Detect which cell encompasses the target text, then output its (x, y) center coordinate. 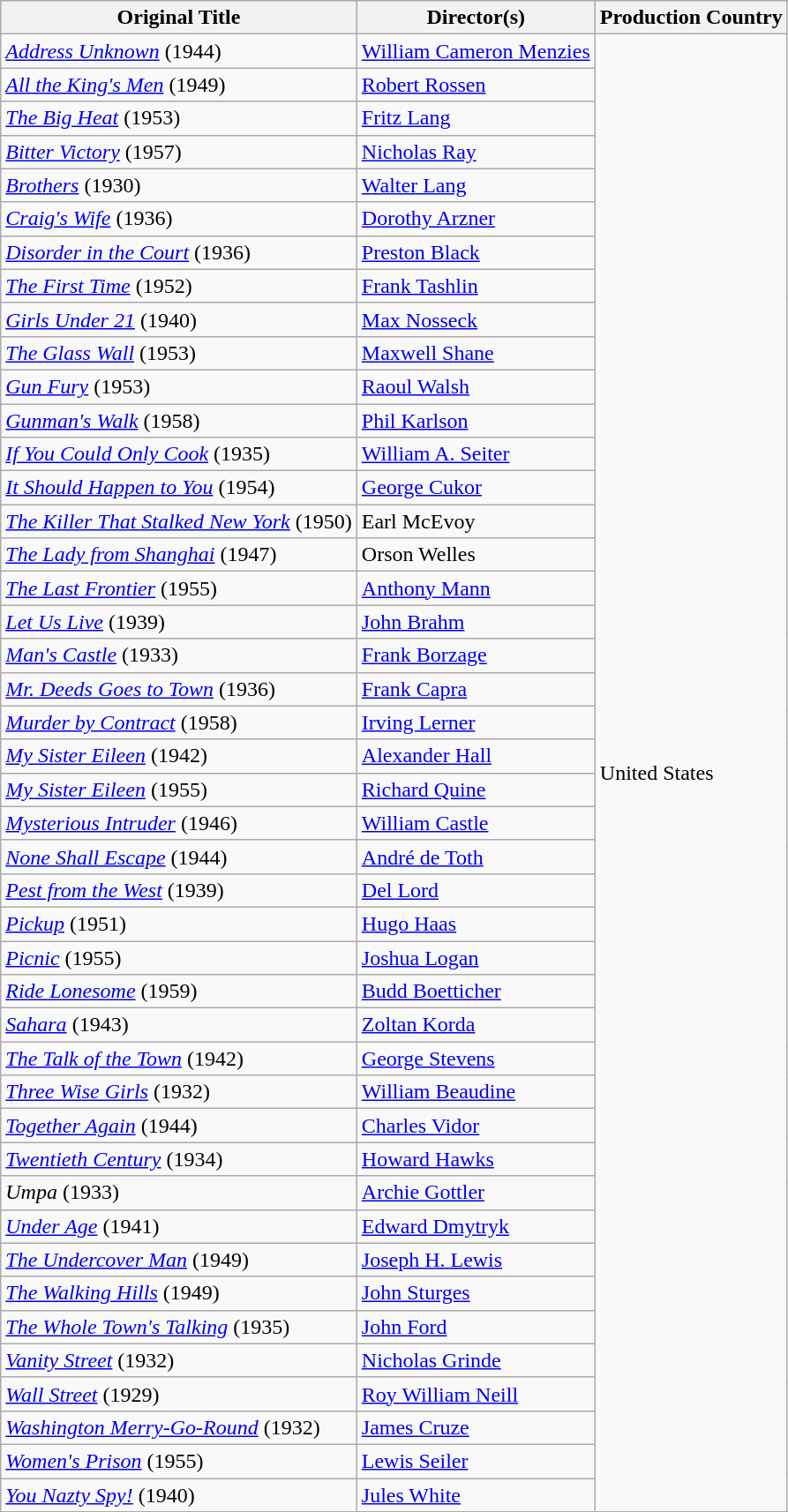
Raoul Walsh (476, 386)
Washington Merry-Go-Round (1932) (179, 1427)
William Castle (476, 823)
Del Lord (476, 890)
Fritz Lang (476, 118)
Frank Borzage (476, 655)
Dorothy Arzner (476, 219)
Max Nosseck (476, 319)
Howard Hawks (476, 1159)
Nicholas Grinde (476, 1360)
The Last Frontier (1955) (179, 588)
Brothers (1930) (179, 185)
Lewis Seiler (476, 1461)
Walter Lang (476, 185)
The First Time (1952) (179, 286)
Together Again (1944) (179, 1126)
Maxwell Shane (476, 353)
The Big Heat (1953) (179, 118)
Gun Fury (1953) (179, 386)
Joshua Logan (476, 957)
All the King's Men (1949) (179, 85)
Frank Tashlin (476, 286)
Wall Street (1929) (179, 1394)
William Beaudine (476, 1092)
Original Title (179, 18)
Girls Under 21 (1940) (179, 319)
The Talk of the Town (1942) (179, 1059)
Let Us Live (1939) (179, 622)
Preston Black (476, 252)
Charles Vidor (476, 1126)
Director(s) (476, 18)
Three Wise Girls (1932) (179, 1092)
Robert Rossen (476, 85)
If You Could Only Cook (1935) (179, 454)
Zoltan Korda (476, 1025)
John Sturges (476, 1293)
Earl McEvoy (476, 521)
Umpa (1933) (179, 1193)
Ride Lonesome (1959) (179, 992)
Twentieth Century (1934) (179, 1159)
Anthony Mann (476, 588)
André de Toth (476, 857)
Orson Welles (476, 555)
Under Age (1941) (179, 1226)
Budd Boetticher (476, 992)
None Shall Escape (1944) (179, 857)
Jules White (476, 1495)
The Lady from Shanghai (1947) (179, 555)
My Sister Eileen (1955) (179, 790)
Women's Prison (1955) (179, 1461)
Murder by Contract (1958) (179, 722)
Edward Dmytryk (476, 1226)
The Undercover Man (1949) (179, 1260)
Nicholas Ray (476, 152)
George Stevens (476, 1059)
Joseph H. Lewis (476, 1260)
The Glass Wall (1953) (179, 353)
Pickup (1951) (179, 924)
Alexander Hall (476, 756)
Richard Quine (476, 790)
The Walking Hills (1949) (179, 1293)
Pest from the West (1939) (179, 890)
Frank Capra (476, 689)
Sahara (1943) (179, 1025)
William A. Seiter (476, 454)
United States (691, 773)
Irving Lerner (476, 722)
Roy William Neill (476, 1394)
Vanity Street (1932) (179, 1360)
John Brahm (476, 622)
Address Unknown (1944) (179, 51)
It Should Happen to You (1954) (179, 488)
Bitter Victory (1957) (179, 152)
Mr. Deeds Goes to Town (1936) (179, 689)
You Nazty Spy! (1940) (179, 1495)
Hugo Haas (476, 924)
The Whole Town's Talking (1935) (179, 1327)
Production Country (691, 18)
My Sister Eileen (1942) (179, 756)
John Ford (476, 1327)
Picnic (1955) (179, 957)
Disorder in the Court (1936) (179, 252)
Phil Karlson (476, 421)
James Cruze (476, 1427)
Man's Castle (1933) (179, 655)
Gunman's Walk (1958) (179, 421)
George Cukor (476, 488)
William Cameron Menzies (476, 51)
Archie Gottler (476, 1193)
Craig's Wife (1936) (179, 219)
Mysterious Intruder (1946) (179, 823)
The Killer That Stalked New York (1950) (179, 521)
